Capture the cell that displays the provided text and extract its (x, y) central coordinate. 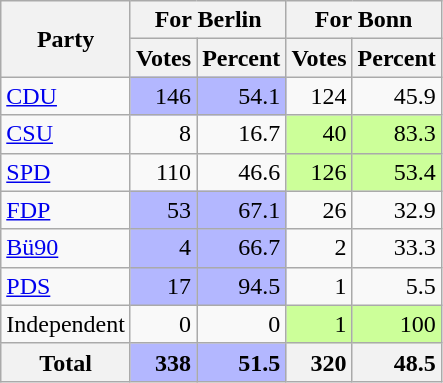
53.4 (396, 172)
100 (396, 324)
66.7 (242, 248)
CSU (66, 134)
16.7 (242, 134)
46.6 (242, 172)
8 (163, 134)
67.1 (242, 210)
124 (319, 96)
For Bonn (364, 20)
83.3 (396, 134)
26 (319, 210)
Bü90 (66, 248)
45.9 (396, 96)
320 (319, 362)
4 (163, 248)
FDP (66, 210)
94.5 (242, 286)
146 (163, 96)
54.1 (242, 96)
53 (163, 210)
51.5 (242, 362)
126 (319, 172)
32.9 (396, 210)
Independent (66, 324)
SPD (66, 172)
Party (66, 39)
For Berlin (208, 20)
33.3 (396, 248)
PDS (66, 286)
40 (319, 134)
338 (163, 362)
CDU (66, 96)
17 (163, 286)
48.5 (396, 362)
2 (319, 248)
5.5 (396, 286)
Total (66, 362)
110 (163, 172)
